Locate the cell with the specified text and output its [X, Y] center coordinate. 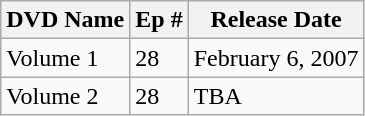
Ep # [159, 20]
February 6, 2007 [276, 58]
Volume 1 [66, 58]
DVD Name [66, 20]
Volume 2 [66, 96]
Release Date [276, 20]
TBA [276, 96]
